Provide the (X, Y) coordinate of the cell's center where the given text is located.  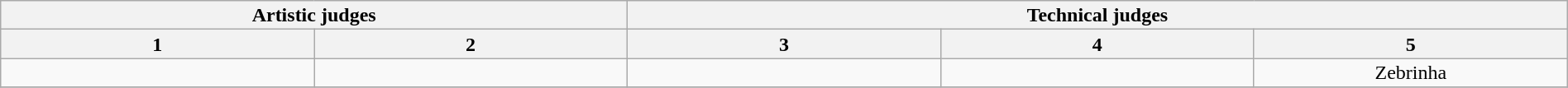
4 (1097, 44)
Zebrinha (1411, 72)
3 (784, 44)
Technical judges (1098, 15)
5 (1411, 44)
2 (471, 44)
Artistic judges (314, 15)
1 (157, 44)
